Provide the (X, Y) coordinate of the cell's center where the given text is located.  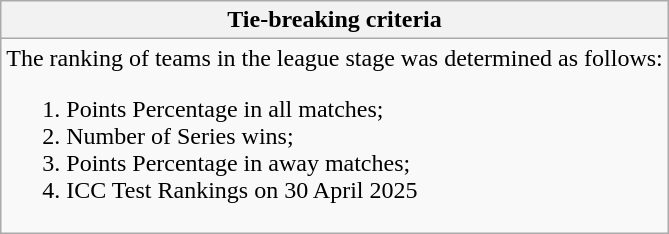
Tie-breaking criteria (335, 20)
